Output the (X, Y) coordinate of the center of the cell containing the given text.  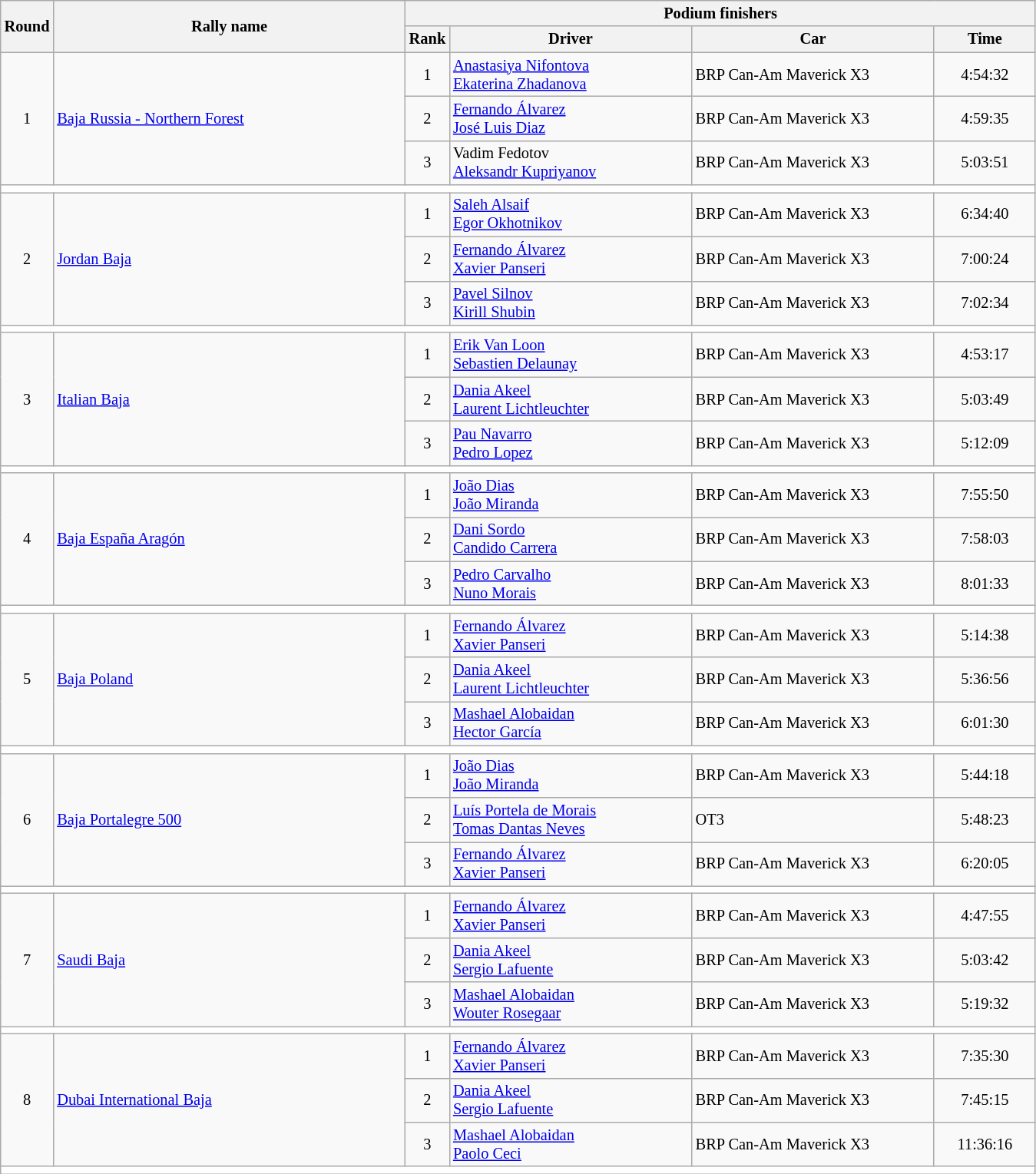
6:01:30 (985, 723)
Baja Russia - Northern Forest (229, 118)
Rank (427, 39)
Baja Poland (229, 679)
Driver (571, 39)
11:36:16 (985, 1144)
8 (28, 1100)
Baja España Aragón (229, 539)
Fernando Álvarez José Luis Diaz (571, 118)
5:03:42 (985, 960)
Mashael Alobaidan Hector García (571, 723)
Round (28, 26)
4:54:32 (985, 74)
Saleh Alsaif Egor Okhotnikov (571, 214)
Baja Portalegre 500 (229, 820)
OT3 (813, 819)
Dani Sordo Candido Carrera (571, 539)
Mashael Alobaidan Paolo Ceci (571, 1144)
Anastasiya Nifontova Ekaterina Zhadanova (571, 74)
Pedro Carvalho Nuno Morais (571, 584)
5 (28, 679)
Jordan Baja (229, 258)
6:20:05 (985, 864)
Podium finishers (720, 13)
4:59:35 (985, 118)
8:01:33 (985, 584)
5:36:56 (985, 680)
4 (28, 539)
6 (28, 820)
4:53:17 (985, 355)
7:35:30 (985, 1056)
5:19:32 (985, 1004)
5:12:09 (985, 443)
Erik Van Loon Sebastien Delaunay (571, 355)
7:00:24 (985, 259)
Mashael Alobaidan Wouter Rosegaar (571, 1004)
5:48:23 (985, 819)
Saudi Baja (229, 960)
Dubai International Baja (229, 1100)
Rally name (229, 26)
5:44:18 (985, 776)
Pavel Silnov Kirill Shubin (571, 303)
Italian Baja (229, 399)
Pau Navarro Pedro Lopez (571, 443)
7 (28, 960)
5:03:51 (985, 163)
Vadim Fedotov Aleksandr Kupriyanov (571, 163)
7:02:34 (985, 303)
Time (985, 39)
5:14:38 (985, 635)
4:47:55 (985, 915)
Luís Portela de Morais Tomas Dantas Neves (571, 819)
7:55:50 (985, 495)
Car (813, 39)
7:45:15 (985, 1100)
5:03:49 (985, 399)
6:34:40 (985, 214)
7:58:03 (985, 539)
